Pinpoint the cell where the given text exists, returning its (x, y) midpoint coordinate. 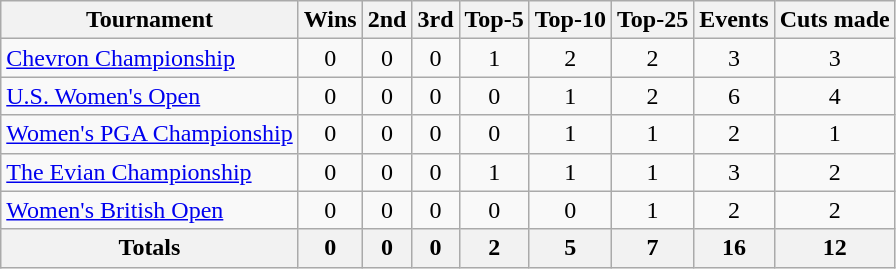
U.S. Women's Open (150, 96)
3rd (436, 20)
Cuts made (834, 20)
Top-5 (494, 20)
Tournament (150, 20)
16 (734, 248)
Totals (150, 248)
Top-25 (652, 20)
5 (570, 248)
Wins (330, 20)
12 (834, 248)
2nd (387, 20)
Women's PGA Championship (150, 134)
7 (652, 248)
Events (734, 20)
Women's British Open (150, 210)
6 (734, 96)
Top-10 (570, 20)
The Evian Championship (150, 172)
4 (834, 96)
Chevron Championship (150, 58)
